From the cell containing the given text, extract its center point as [x, y] coordinate. 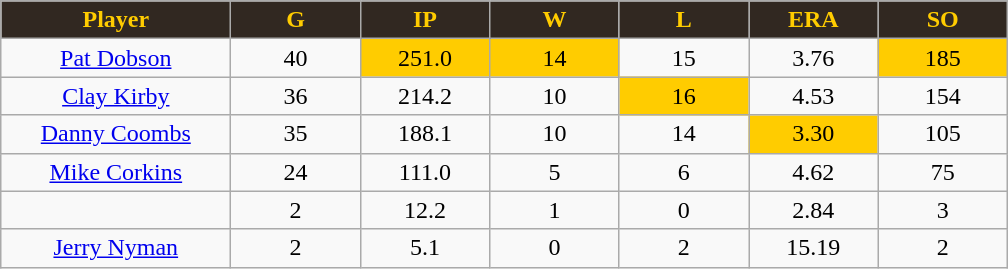
L [684, 20]
5.1 [424, 248]
4.53 [814, 96]
15.19 [814, 248]
24 [296, 172]
111.0 [424, 172]
Player [116, 20]
154 [942, 96]
16 [684, 96]
188.1 [424, 134]
Clay Kirby [116, 96]
75 [942, 172]
Jerry Nyman [116, 248]
214.2 [424, 96]
3.30 [814, 134]
G [296, 20]
1 [554, 210]
Danny Coombs [116, 134]
ERA [814, 20]
15 [684, 58]
40 [296, 58]
6 [684, 172]
SO [942, 20]
185 [942, 58]
5 [554, 172]
Pat Dobson [116, 58]
4.62 [814, 172]
3.76 [814, 58]
35 [296, 134]
105 [942, 134]
36 [296, 96]
12.2 [424, 210]
IP [424, 20]
W [554, 20]
3 [942, 210]
Mike Corkins [116, 172]
2.84 [814, 210]
251.0 [424, 58]
